Search for the cell housing the specified text and yield its [x, y] center coordinate. 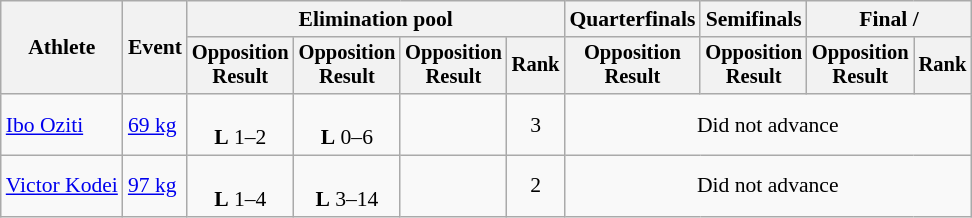
69 kg [155, 124]
Athlete [62, 48]
Event [155, 48]
Ibo Oziti [62, 124]
3 [536, 124]
L 3–14 [348, 186]
2 [536, 186]
Final / [889, 19]
L 1–2 [240, 124]
Semifinals [754, 19]
Victor Kodei [62, 186]
L 0–6 [348, 124]
L 1–4 [240, 186]
Quarterfinals [632, 19]
Elimination pool [376, 19]
97 kg [155, 186]
